From the cell containing the given text, extract its center point as (x, y) coordinate. 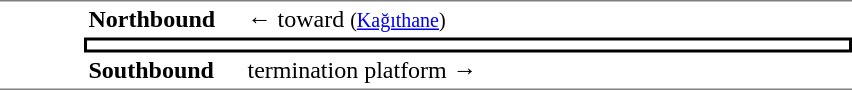
termination platform → (548, 71)
Southbound (164, 71)
← toward (Kağıthane) (548, 19)
Northbound (164, 19)
